Pinpoint the cell where the given text exists, returning its [X, Y] midpoint coordinate. 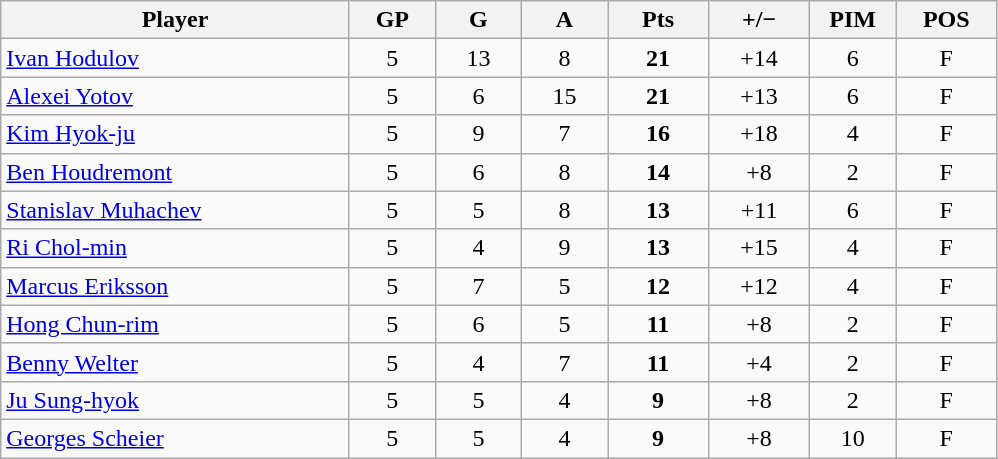
PIM [853, 20]
14 [658, 172]
Ri Chol-min [176, 248]
Kim Hyok-ju [176, 134]
GP [392, 20]
Georges Scheier [176, 438]
Ben Houdremont [176, 172]
15 [564, 96]
Ivan Hodulov [176, 58]
Stanislav Muhachev [176, 210]
10 [853, 438]
Alexei Yotov [176, 96]
16 [658, 134]
Benny Welter [176, 362]
+13 [760, 96]
+14 [760, 58]
+18 [760, 134]
+/− [760, 20]
+12 [760, 286]
A [564, 20]
+11 [760, 210]
Player [176, 20]
Ju Sung-hyok [176, 400]
G [478, 20]
12 [658, 286]
Hong Chun-rim [176, 324]
+4 [760, 362]
+15 [760, 248]
Marcus Eriksson [176, 286]
Pts [658, 20]
POS [946, 20]
